Output the (x, y) coordinate of the center of the cell containing the given text.  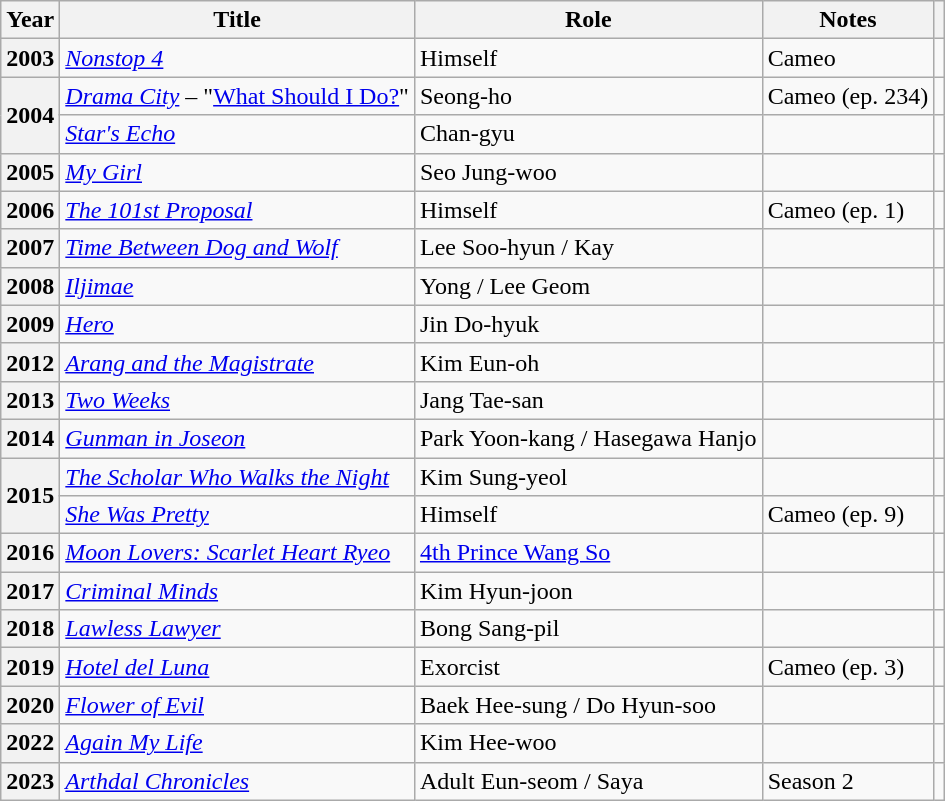
Kim Sung-yeol (588, 477)
2018 (30, 629)
2019 (30, 667)
Year (30, 20)
Criminal Minds (238, 591)
Chan-gyu (588, 134)
2023 (30, 781)
Seo Jung-woo (588, 172)
Star's Echo (238, 134)
2022 (30, 743)
Cameo (ep. 1) (848, 210)
Flower of Evil (238, 705)
Adult Eun-seom / Saya (588, 781)
Kim Hyun-joon (588, 591)
2012 (30, 362)
Drama City – "What Should I Do?" (238, 96)
Iljimae (238, 286)
Baek Hee-sung / Do Hyun-soo (588, 705)
2006 (30, 210)
Kim Hee-woo (588, 743)
Hotel del Luna (238, 667)
2015 (30, 496)
Lawless Lawyer (238, 629)
4th Prince Wang So (588, 553)
2008 (30, 286)
Jin Do-hyuk (588, 324)
Lee Soo-hyun / Kay (588, 248)
2003 (30, 58)
Cameo (ep. 9) (848, 515)
My Girl (238, 172)
Again My Life (238, 743)
Moon Lovers: Scarlet Heart Ryeo (238, 553)
2020 (30, 705)
Hero (238, 324)
2007 (30, 248)
The Scholar Who Walks the Night (238, 477)
2017 (30, 591)
Cameo (ep. 3) (848, 667)
Seong-ho (588, 96)
2016 (30, 553)
Notes (848, 20)
Season 2 (848, 781)
Arthdal Chronicles (238, 781)
She Was Pretty (238, 515)
2014 (30, 438)
2005 (30, 172)
Title (238, 20)
Bong Sang-pil (588, 629)
2004 (30, 115)
The 101st Proposal (238, 210)
Kim Eun-oh (588, 362)
Two Weeks (238, 400)
Role (588, 20)
Arang and the Magistrate (238, 362)
Jang Tae-san (588, 400)
Exorcist (588, 667)
2013 (30, 400)
Park Yoon-kang / Hasegawa Hanjo (588, 438)
Nonstop 4 (238, 58)
Cameo (ep. 234) (848, 96)
Time Between Dog and Wolf (238, 248)
Gunman in Joseon (238, 438)
Yong / Lee Geom (588, 286)
2009 (30, 324)
Cameo (848, 58)
